Capture the cell that displays the provided text and extract its [X, Y] central coordinate. 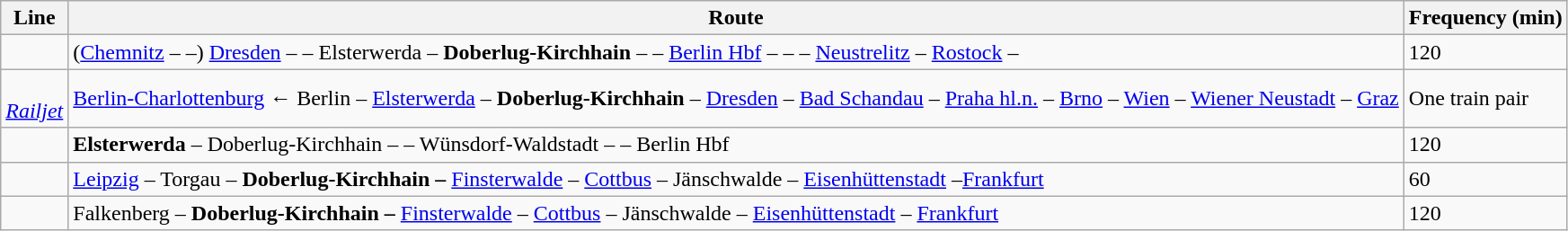
(Chemnitz – –) Dresden – – Elsterwerda – Doberlug-Kirchhain – – Berlin Hbf – – – Neustrelitz – Rostock – [736, 52]
Berlin-Charlottenburg ← Berlin – Elsterwerda – Doberlug-Kirchhain – Dresden – Bad Schandau – Praha hl.n. – Brno – Wien – Wiener Neustadt – Graz [736, 99]
Route [736, 18]
Leipzig – Torgau – Doberlug-Kirchhain – Finsterwalde – Cottbus – Jänschwalde – Eisenhüttenstadt –Frankfurt [736, 179]
60 [1485, 179]
Falkenberg – Doberlug-Kirchhain – Finsterwalde – Cottbus – Jänschwalde – Eisenhüttenstadt – Frankfurt [736, 213]
Frequency (min) [1485, 18]
Railjet [34, 99]
Elsterwerda – Doberlug-Kirchhain – – Wünsdorf-Waldstadt – – Berlin Hbf [736, 145]
One train pair [1485, 99]
Line [34, 18]
